For the text-containing cell, return its midpoint in (X, Y) coordinate format. 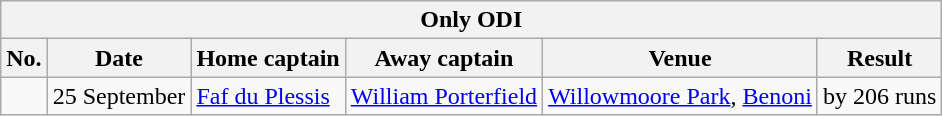
Willowmoore Park, Benoni (680, 96)
Date (119, 58)
by 206 runs (879, 96)
Result (879, 58)
Away captain (444, 58)
25 September (119, 96)
William Porterfield (444, 96)
Venue (680, 58)
Faf du Plessis (268, 96)
Only ODI (472, 20)
Home captain (268, 58)
No. (24, 58)
